Scan for the cell matching the given text and deliver its [X, Y] coordinate at center. 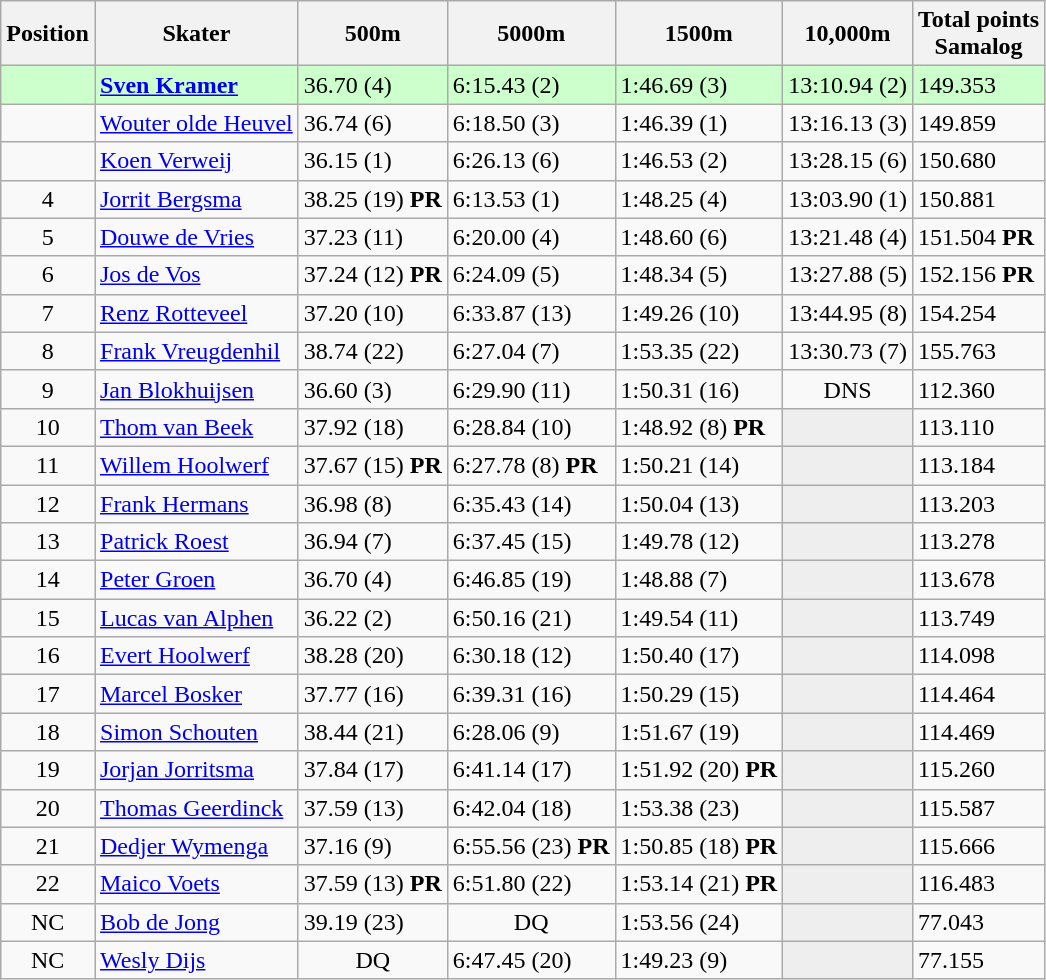
6:47.45 (20) [531, 960]
113.678 [978, 580]
114.469 [978, 732]
Frank Hermans [196, 503]
20 [48, 808]
1:48.88 (7) [699, 580]
36.60 (3) [372, 389]
6:28.06 (9) [531, 732]
Douwe de Vries [196, 237]
1:49.54 (11) [699, 618]
37.59 (13) PR [372, 884]
19 [48, 770]
4 [48, 199]
13:21.48 (4) [848, 237]
Jorrit Bergsma [196, 199]
1:50.40 (17) [699, 656]
1:51.67 (19) [699, 732]
155.763 [978, 351]
114.464 [978, 694]
113.749 [978, 618]
6:35.43 (14) [531, 503]
6:13.53 (1) [531, 199]
13:16.13 (3) [848, 123]
1:48.25 (4) [699, 199]
154.254 [978, 313]
149.859 [978, 123]
9 [48, 389]
36.94 (7) [372, 542]
Bob de Jong [196, 922]
6:33.87 (13) [531, 313]
36.15 (1) [372, 161]
Wesly Dijs [196, 960]
1:46.53 (2) [699, 161]
6:37.45 (15) [531, 542]
1:50.85 (18) PR [699, 846]
Dedjer Wymenga [196, 846]
36.22 (2) [372, 618]
8 [48, 351]
1:48.60 (6) [699, 237]
1:49.23 (9) [699, 960]
6:29.90 (11) [531, 389]
37.59 (13) [372, 808]
116.483 [978, 884]
Jos de Vos [196, 275]
Thomas Geerdinck [196, 808]
13:03.90 (1) [848, 199]
13 [48, 542]
1:49.26 (10) [699, 313]
13:30.73 (7) [848, 351]
115.666 [978, 846]
Thom van Beek [196, 427]
500m [372, 34]
1:50.31 (16) [699, 389]
Sven Kramer [196, 85]
114.098 [978, 656]
1:48.92 (8) PR [699, 427]
77.155 [978, 960]
Position [48, 34]
Koen Verweij [196, 161]
37.23 (11) [372, 237]
37.92 (18) [372, 427]
Total points Samalog [978, 34]
Renz Rotteveel [196, 313]
112.360 [978, 389]
7 [48, 313]
6 [48, 275]
6:30.18 (12) [531, 656]
Peter Groen [196, 580]
115.260 [978, 770]
5 [48, 237]
113.278 [978, 542]
37.67 (15) PR [372, 465]
6:55.56 (23) PR [531, 846]
37.24 (12) PR [372, 275]
16 [48, 656]
17 [48, 694]
DNS [848, 389]
1:51.92 (20) PR [699, 770]
1:46.69 (3) [699, 85]
6:20.00 (4) [531, 237]
Wouter olde Heuvel [196, 123]
1:53.56 (24) [699, 922]
1:49.78 (12) [699, 542]
6:15.43 (2) [531, 85]
39.19 (23) [372, 922]
Patrick Roest [196, 542]
Jan Blokhuijsen [196, 389]
6:46.85 (19) [531, 580]
10 [48, 427]
13:28.15 (6) [848, 161]
38.28 (20) [372, 656]
113.203 [978, 503]
Evert Hoolwerf [196, 656]
37.16 (9) [372, 846]
14 [48, 580]
Frank Vreugdenhil [196, 351]
18 [48, 732]
15 [48, 618]
1:46.39 (1) [699, 123]
1:53.14 (21) PR [699, 884]
6:27.04 (7) [531, 351]
113.110 [978, 427]
10,000m [848, 34]
12 [48, 503]
36.98 (8) [372, 503]
Lucas van Alphen [196, 618]
1:50.04 (13) [699, 503]
13:27.88 (5) [848, 275]
Skater [196, 34]
13:44.95 (8) [848, 313]
152.156 PR [978, 275]
6:24.09 (5) [531, 275]
1:53.35 (22) [699, 351]
38.74 (22) [372, 351]
38.44 (21) [372, 732]
1:53.38 (23) [699, 808]
Simon Schouten [196, 732]
13:10.94 (2) [848, 85]
37.20 (10) [372, 313]
1:50.29 (15) [699, 694]
38.25 (19) PR [372, 199]
22 [48, 884]
Marcel Bosker [196, 694]
6:41.14 (17) [531, 770]
6:42.04 (18) [531, 808]
11 [48, 465]
115.587 [978, 808]
6:27.78 (8) PR [531, 465]
6:18.50 (3) [531, 123]
6:51.80 (22) [531, 884]
6:39.31 (16) [531, 694]
Willem Hoolwerf [196, 465]
113.184 [978, 465]
Jorjan Jorritsma [196, 770]
77.043 [978, 922]
6:50.16 (21) [531, 618]
1500m [699, 34]
37.84 (17) [372, 770]
37.77 (16) [372, 694]
149.353 [978, 85]
6:28.84 (10) [531, 427]
1:48.34 (5) [699, 275]
1:50.21 (14) [699, 465]
Maico Voets [196, 884]
21 [48, 846]
151.504 PR [978, 237]
5000m [531, 34]
6:26.13 (6) [531, 161]
36.74 (6) [372, 123]
150.881 [978, 199]
150.680 [978, 161]
